For the text-containing cell, return its midpoint in (x, y) coordinate format. 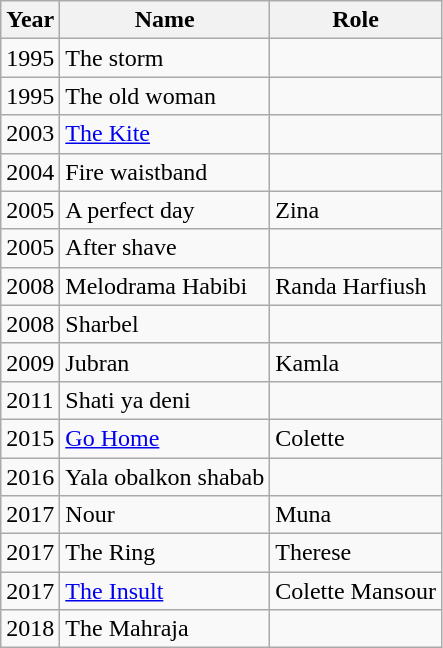
Melodrama Habibi (165, 286)
Go Home (165, 438)
Colette (356, 438)
2016 (30, 477)
2015 (30, 438)
Shati ya deni (165, 400)
A perfect day (165, 210)
Randa Harfiush (356, 286)
2003 (30, 134)
The Kite (165, 134)
The Insult (165, 591)
After shave (165, 248)
The old woman (165, 96)
Sharbel (165, 324)
Role (356, 20)
Muna (356, 515)
Yala obalkon shabab (165, 477)
Nour (165, 515)
Zina (356, 210)
Jubran (165, 362)
Kamla (356, 362)
The Ring (165, 553)
Name (165, 20)
2018 (30, 629)
The Mahraja (165, 629)
2004 (30, 172)
Fire waistband (165, 172)
Therese (356, 553)
2009 (30, 362)
Colette Mansour (356, 591)
2011 (30, 400)
The storm (165, 58)
Year (30, 20)
